Capture the cell that displays the provided text and extract its (X, Y) central coordinate. 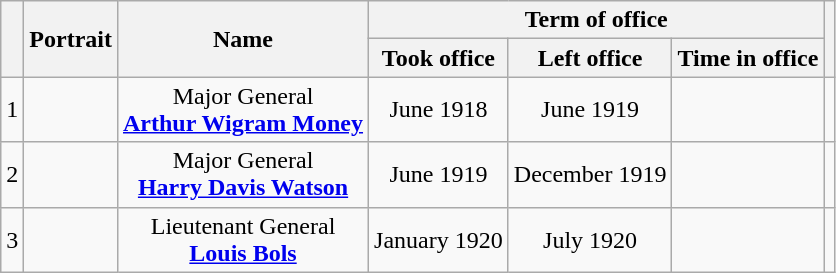
3 (12, 240)
Portrait (71, 39)
January 1920 (439, 240)
Lieutenant GeneralLouis Bols (242, 240)
Name (242, 39)
Major GeneralHarry Davis Watson (242, 174)
July 1920 (590, 240)
Left office (590, 58)
June 1918 (439, 110)
2 (12, 174)
Term of office (596, 20)
Took office (439, 58)
Time in office (748, 58)
December 1919 (590, 174)
1 (12, 110)
Major GeneralArthur Wigram Money (242, 110)
